From the cell containing the given text, extract its center point as (x, y) coordinate. 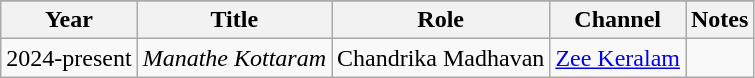
Zee Keralam (618, 58)
Chandrika Madhavan (441, 58)
Manathe Kottaram (234, 58)
2024-present (69, 58)
Notes (720, 20)
Role (441, 20)
Title (234, 20)
Year (69, 20)
Channel (618, 20)
